Output the [X, Y] coordinate of the center of the cell containing the given text.  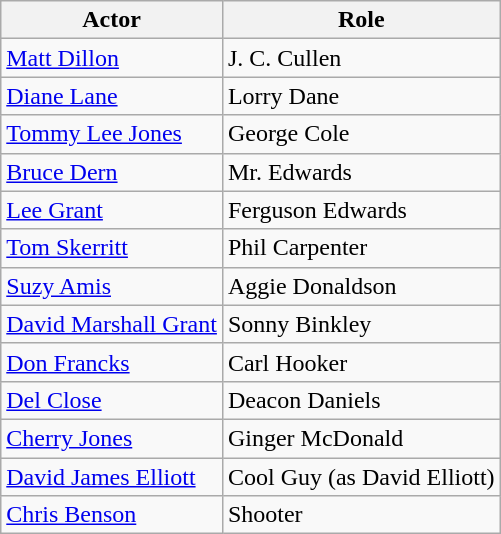
Bruce Dern [112, 172]
Ginger McDonald [361, 438]
Tommy Lee Jones [112, 134]
Chris Benson [112, 515]
Mr. Edwards [361, 172]
Role [361, 20]
David James Elliott [112, 477]
Deacon Daniels [361, 400]
Tom Skerritt [112, 248]
Suzy Amis [112, 286]
Cherry Jones [112, 438]
J. C. Cullen [361, 58]
Actor [112, 20]
Cool Guy (as David Elliott) [361, 477]
David Marshall Grant [112, 324]
George Cole [361, 134]
Diane Lane [112, 96]
Aggie Donaldson [361, 286]
Ferguson Edwards [361, 210]
Lorry Dane [361, 96]
Lee Grant [112, 210]
Carl Hooker [361, 362]
Del Close [112, 400]
Matt Dillon [112, 58]
Sonny Binkley [361, 324]
Don Francks [112, 362]
Phil Carpenter [361, 248]
Shooter [361, 515]
